From the cell containing the given text, extract its center point as [x, y] coordinate. 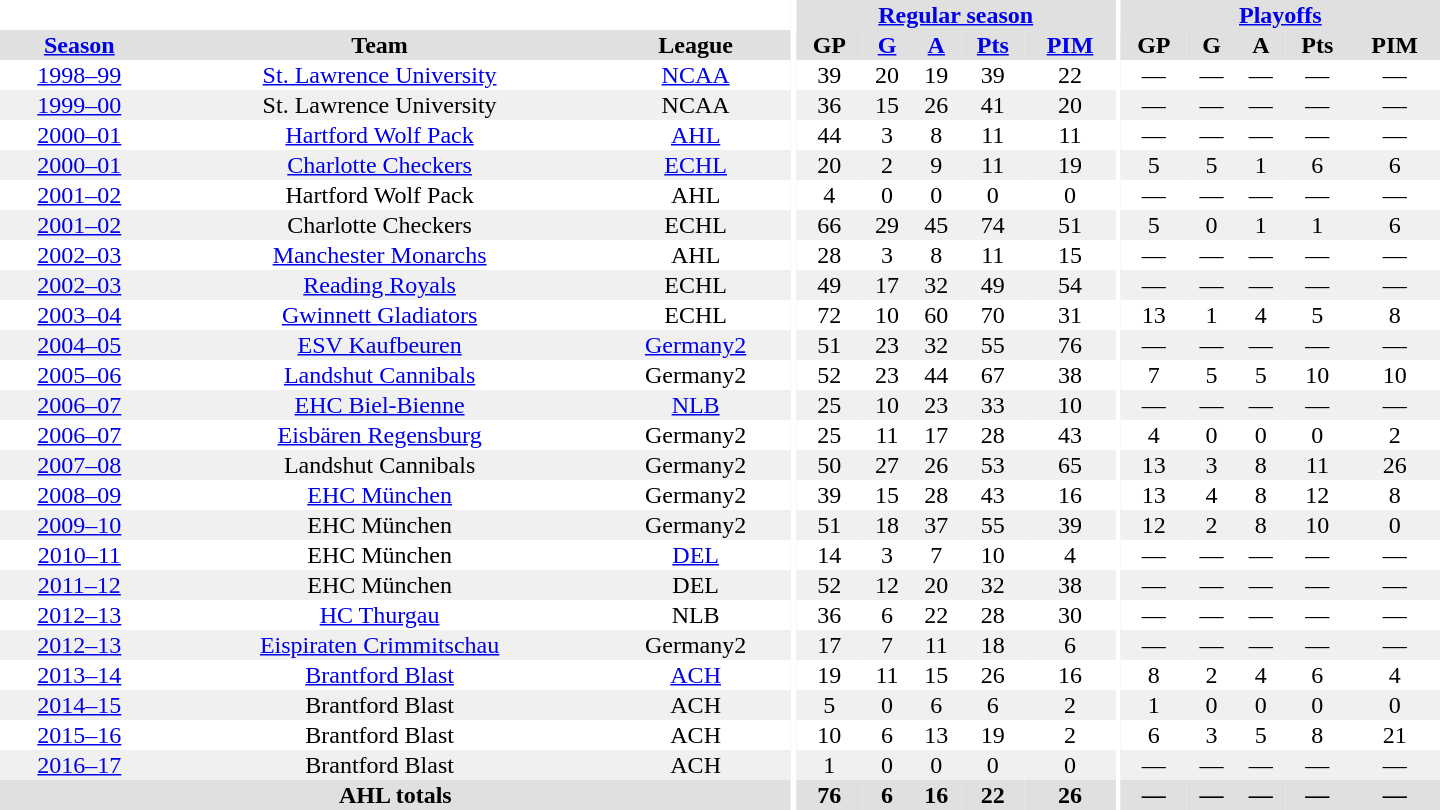
2009–10 [80, 525]
2010–11 [80, 555]
14 [829, 555]
ESV Kaufbeuren [380, 345]
70 [993, 315]
60 [936, 315]
2013–14 [80, 675]
2015–16 [80, 735]
Season [80, 45]
Regular season [956, 15]
League [696, 45]
Reading Royals [380, 285]
2003–04 [80, 315]
66 [829, 225]
Eisbären Regensburg [380, 435]
27 [886, 465]
74 [993, 225]
1998–99 [80, 75]
HC Thurgau [380, 615]
31 [1070, 315]
2016–17 [80, 765]
2008–09 [80, 495]
37 [936, 525]
Manchester Monarchs [380, 255]
Eispiraten Crimmitschau [380, 645]
45 [936, 225]
2011–12 [80, 585]
Team [380, 45]
54 [1070, 285]
41 [993, 105]
Playoffs [1280, 15]
2004–05 [80, 345]
2014–15 [80, 705]
53 [993, 465]
72 [829, 315]
29 [886, 225]
9 [936, 165]
30 [1070, 615]
AHL totals [396, 795]
67 [993, 375]
65 [1070, 465]
21 [1394, 735]
50 [829, 465]
1999–00 [80, 105]
2007–08 [80, 465]
33 [993, 405]
EHC Biel-Bienne [380, 405]
Gwinnett Gladiators [380, 315]
2005–06 [80, 375]
